Provide the (x, y) coordinate of the cell's center where the given text is located.  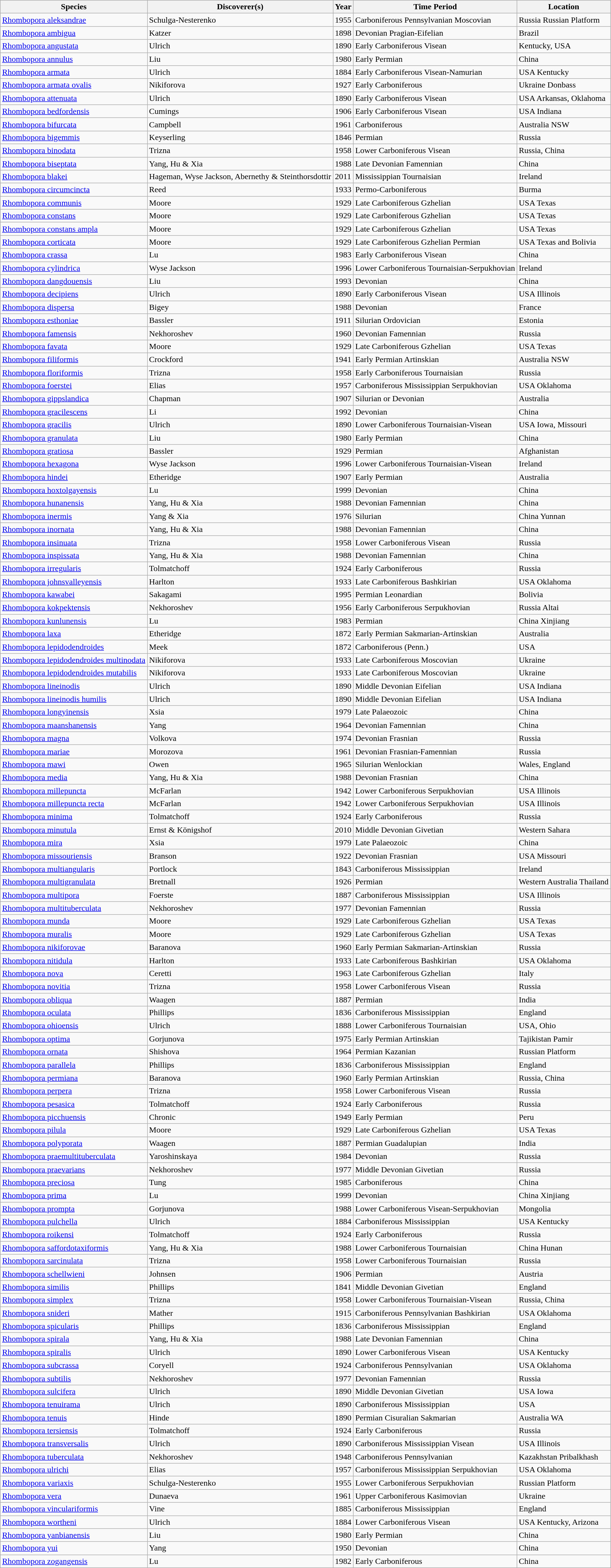
Rhombopora pilula (74, 1130)
Kentucky, USA (564, 46)
Coryell (240, 1365)
Rhombopora inspissata (74, 555)
1992 (343, 412)
Vine (240, 1509)
Rhombopora multipora (74, 895)
1898 (343, 33)
Rhombopora schellwieni (74, 1274)
1956 (343, 608)
Rhombopora laxa (74, 634)
Rhombopora vera (74, 1496)
Year (343, 7)
Rhombopora perpera (74, 1091)
Afghanistan (564, 451)
Rhombopora bigemmis (74, 137)
USA Texas and Bolivia (564, 242)
Rhombopora similis (74, 1287)
Rhombopora lepidodendroides (74, 647)
Rhombopora corticata (74, 242)
Chronic (240, 1117)
1948 (343, 1457)
Katzer (240, 33)
Rhombopora prima (74, 1195)
Owen (240, 764)
Rhombopora longyinensis (74, 712)
Rhombopora multiangularis (74, 869)
Silurian or Devonian (435, 399)
Discoverer(s) (240, 7)
Rhombopora gippslandica (74, 399)
1950 (343, 1548)
Rhombopora granulata (74, 438)
Hinde (240, 1418)
Rhombopora oculata (74, 1013)
Permo-Carboniferous (435, 190)
Permian Kazanian (435, 1052)
Johnsen (240, 1274)
Branson (240, 856)
Campbell (240, 124)
Rhombopora tuberculata (74, 1457)
Upper Carboniferous Kasimovian (435, 1496)
Rhombopora zogangensis (74, 1561)
Rhombopora inornata (74, 529)
China Hunan (564, 1248)
Rhombopora irregularis (74, 568)
Keyserling (240, 137)
Rhombopora attenuata (74, 98)
Rhombopora bedfordensis (74, 111)
Permian Guadalupian (435, 1143)
1926 (343, 882)
Rhombopora parallela (74, 1065)
Location (564, 7)
Rhombopora foerstei (74, 386)
Rhombopora hoxtolgayensis (74, 490)
Rhombopora millepuncta recta (74, 804)
Rhombopora sulcifera (74, 1391)
Rhombopora kawabei (74, 595)
Carboniferous (Penn.) (435, 647)
Rhombopora biseptata (74, 164)
Rhombopora munda (74, 921)
Devonian Pragian-Eifelian (435, 33)
Rhombopora tenuis (74, 1418)
Italy (564, 973)
1963 (343, 973)
2011 (343, 177)
Rhombopora subtilis (74, 1378)
1985 (343, 1182)
Rhombopora mira (74, 843)
Yaroshinskaya (240, 1156)
1915 (343, 1313)
Rhombopora angustata (74, 46)
Rhombopora subcrassa (74, 1365)
Wales, England (564, 764)
Rhombopora crassa (74, 255)
1982 (343, 1561)
Rhombopora kokpektensis (74, 608)
Rhombopora preciosa (74, 1182)
Rhombopora lineinodis (74, 686)
1888 (343, 1026)
Rhombopora lepidodendroides mutabilis (74, 673)
1993 (343, 281)
Morozova (240, 751)
Rhombopora picchuensis (74, 1117)
Rhombopora yui (74, 1548)
Rhombopora mariae (74, 751)
Rhombopora nitidula (74, 960)
Li (240, 412)
Devonian Frasnian-Famennian (435, 751)
Rhombopora saffordotaxiformis (74, 1248)
Early Carboniferous Visean-Namurian (435, 72)
Permian Leonardian (435, 595)
USA Kentucky, Arizona (564, 1522)
Rhombopora gracilescens (74, 412)
1984 (343, 1156)
1941 (343, 359)
1841 (343, 1287)
Rhombopora binodata (74, 150)
Tajikistan Pamir (564, 1039)
Hageman, Wyse Jackson, Abernethy & Steinthorsdottir (240, 177)
Rhombopora obliqua (74, 1000)
Early Carboniferous Tournaisian (435, 372)
Russia Altai (564, 608)
Silurian Wenlockian (435, 764)
Rhombopora famensis (74, 333)
Crockford (240, 359)
1995 (343, 595)
Western Sahara (564, 830)
Rhombopora esthoniae (74, 320)
Lower Carboniferous Visean-Serpukhovian (435, 1208)
Rhombopora armata (74, 72)
Silurian (435, 516)
Rhombopora prompta (74, 1208)
Rhombopora multituberculata (74, 908)
Dunaeva (240, 1496)
Rhombopora floriformis (74, 372)
Rhombopora bifurcata (74, 124)
Rhombopora inermis (74, 516)
Portlock (240, 869)
Rhombopora annulus (74, 59)
Rhombopora nova (74, 973)
Species (74, 7)
Permian Cisuralian Sakmarian (435, 1418)
Rhombopora tenuirama (74, 1404)
Rhombopora pulchella (74, 1222)
1965 (343, 764)
Rhombopora dispersa (74, 307)
USA Missouri (564, 856)
Rhombopora decipiens (74, 294)
Rhombopora constans ampla (74, 229)
Rhombopora ohioensis (74, 1026)
Rhombopora aleksandrae (74, 20)
Rhombopora pesasica (74, 1104)
France (564, 307)
Rhombopora cylindrica (74, 268)
Early Carboniferous Serpukhovian (435, 608)
Volkova (240, 738)
Silurian Ordovician (435, 320)
Rhombopora ambigua (74, 33)
Rhombopora wortheni (74, 1522)
Rhombopora muralis (74, 934)
Rhombopora armata ovalis (74, 85)
Rhombopora novitia (74, 986)
Rhombopora simplex (74, 1300)
Rhombopora insinuata (74, 542)
Rhombopora spiralis (74, 1352)
Chapman (240, 399)
Rhombopora kunlunensis (74, 621)
Reed (240, 190)
1975 (343, 1039)
Rhombopora gracilis (74, 425)
Rhombopora praevarians (74, 1169)
Ceretti (240, 973)
Rhombopora millepuncta (74, 790)
Rhombopora snideri (74, 1313)
USA Iowa (564, 1391)
Rhombopora hunanensis (74, 503)
1927 (343, 85)
Late Carboniferous Gzhelian Permian (435, 242)
Rhombopora mawi (74, 764)
1922 (343, 856)
China Yunnan (564, 516)
Rhombopora permiana (74, 1078)
Russia Russian Platform (564, 20)
Rhombopora vinculariformis (74, 1509)
Foerste (240, 895)
Rhombopora optima (74, 1039)
Time Period (435, 7)
Bretnall (240, 882)
Peru (564, 1117)
Rhombopora yanbianensis (74, 1535)
Kazakhstan Pribalkhash (564, 1457)
Rhombopora circumcincta (74, 190)
Rhombopora praemultituberculata (74, 1156)
Rhombopora minima (74, 817)
Rhombopora favata (74, 346)
Ernst & Königshof (240, 830)
Rhombopora communis (74, 203)
Rhombopora gratiosa (74, 451)
Rhombopora spicularis (74, 1326)
Rhombopora sarcinulata (74, 1261)
Carboniferous Pennsylvanian Moscovian (435, 20)
Western Australia Thailand (564, 882)
Mather (240, 1313)
1911 (343, 320)
Bigey (240, 307)
Lower Carboniferous Tournaisian-Serpukhovian (435, 268)
Rhombopora filiformis (74, 359)
Meek (240, 647)
1885 (343, 1509)
Rhombopora media (74, 777)
Cumings (240, 111)
Rhombopora dangdouensis (74, 281)
1974 (343, 738)
Rhombopora ornata (74, 1052)
USA Iowa, Missouri (564, 425)
Australia WA (564, 1418)
Rhombopora blakei (74, 177)
Mississippian Tournaisian (435, 177)
Rhombopora magna (74, 738)
1976 (343, 516)
Mongolia (564, 1208)
Shishova (240, 1052)
Austria (564, 1274)
Carboniferous Pennsylvanian Bashkirian (435, 1313)
Rhombopora hindei (74, 477)
1843 (343, 869)
Bolivia (564, 595)
Rhombopora transversalis (74, 1444)
Sakagami (240, 595)
USA Arkansas, Oklahoma (564, 98)
Rhombopora ulrichi (74, 1470)
Rhombopora polyporata (74, 1143)
USA, Ohio (564, 1026)
Tung (240, 1182)
Rhombopora johnsvalleyensis (74, 582)
Rhombopora spirala (74, 1339)
Rhombopora missouriensis (74, 856)
Rhombopora nikiforovae (74, 947)
Rhombopora roikensi (74, 1235)
Ukraine Donbass (564, 85)
Carboniferous Mississippian Visean (435, 1444)
Rhombopora constans (74, 216)
1949 (343, 1117)
Rhombopora multigranulata (74, 882)
Rhombopora lepidodendroides multinodata (74, 660)
Yang & Xia (240, 516)
2010 (343, 830)
Burma (564, 190)
Rhombopora maanshanensis (74, 725)
Rhombopora variaxis (74, 1483)
Estonia (564, 320)
Rhombopora lineinodis humilis (74, 699)
Rhombopora tersiensis (74, 1431)
1846 (343, 137)
Rhombopora hexagona (74, 464)
Rhombopora minutula (74, 830)
Brazil (564, 33)
